Identify which cell holds the provided text, then report its (X, Y) central coordinate. 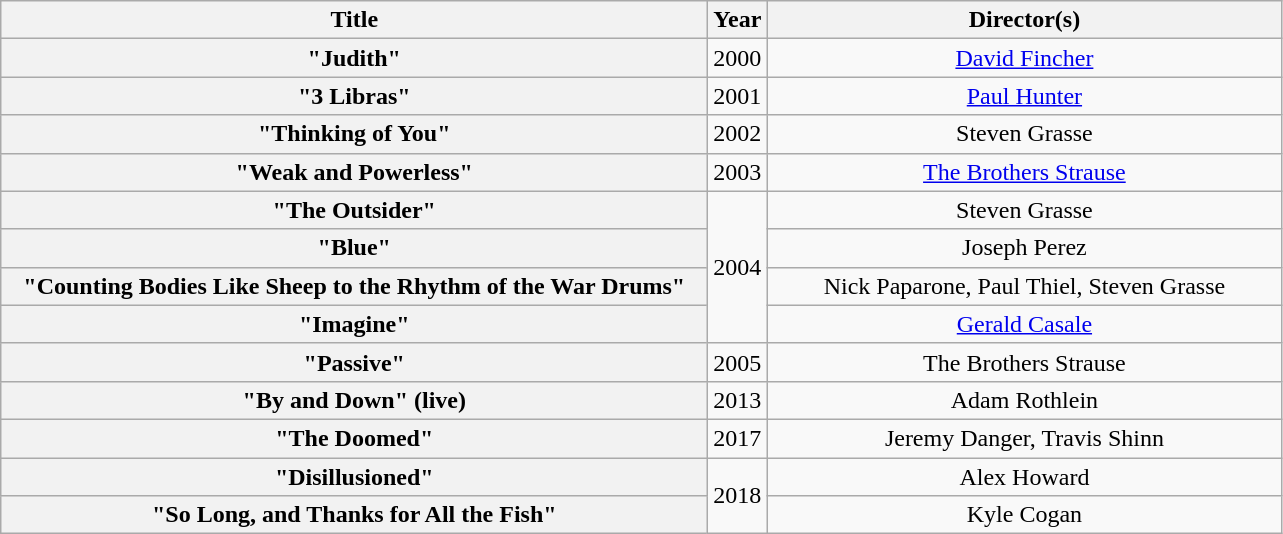
"3 Libras" (354, 96)
"Judith" (354, 58)
David Fincher (1024, 58)
2005 (738, 362)
"The Doomed" (354, 438)
2003 (738, 172)
2004 (738, 267)
Nick Paparone, Paul Thiel, Steven Grasse (1024, 286)
"Counting Bodies Like Sheep to the Rhythm of the War Drums" (354, 286)
"Weak and Powerless" (354, 172)
"Imagine" (354, 324)
Title (354, 20)
Adam Rothlein (1024, 400)
Director(s) (1024, 20)
"Disillusioned" (354, 477)
2000 (738, 58)
"Blue" (354, 248)
"The Outsider" (354, 210)
Gerald Casale (1024, 324)
2013 (738, 400)
Jeremy Danger, Travis Shinn (1024, 438)
Paul Hunter (1024, 96)
2002 (738, 134)
"By and Down" (live) (354, 400)
2001 (738, 96)
"Thinking of You" (354, 134)
2017 (738, 438)
Joseph Perez (1024, 248)
"So Long, and Thanks for All the Fish" (354, 515)
Kyle Cogan (1024, 515)
Year (738, 20)
2018 (738, 496)
"Passive" (354, 362)
Alex Howard (1024, 477)
